Find where the given text appears and provide that cell's center as [x, y] coordinate. 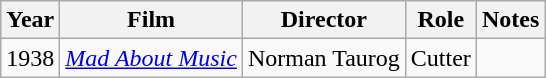
Film [152, 20]
Mad About Music [152, 58]
Role [440, 20]
Norman Taurog [324, 58]
Year [30, 20]
Notes [510, 20]
Cutter [440, 58]
Director [324, 20]
1938 [30, 58]
